Search for the cell housing the specified text and yield its (X, Y) center coordinate. 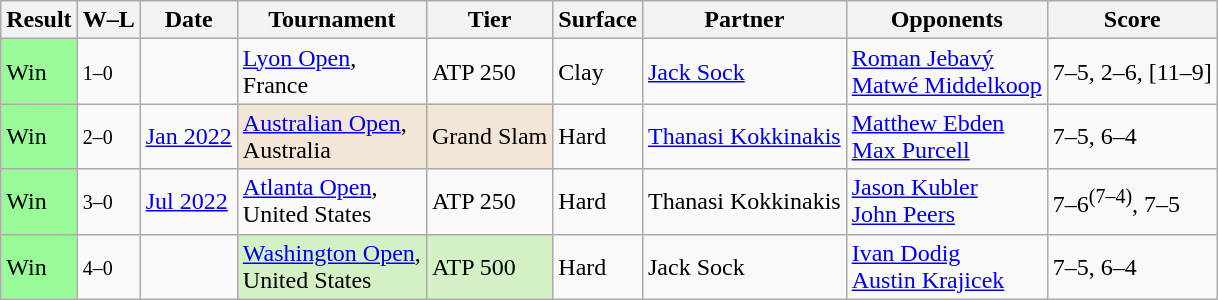
Jul 2022 (188, 202)
Roman Jebavý Matwé Middelkoop (946, 72)
Date (188, 20)
2–0 (108, 136)
Ivan Dodig Austin Krajicek (946, 266)
7–6(7–4), 7–5 (1132, 202)
Tier (489, 20)
Lyon Open, France (332, 72)
4–0 (108, 266)
Matthew Ebden Max Purcell (946, 136)
Result (39, 20)
W–L (108, 20)
Score (1132, 20)
Australian Open, Australia (332, 136)
Washington Open, United States (332, 266)
Jason Kubler John Peers (946, 202)
Surface (598, 20)
ATP 500 (489, 266)
Jan 2022 (188, 136)
1–0 (108, 72)
Tournament (332, 20)
7–5, 2–6, [11–9] (1132, 72)
Clay (598, 72)
Grand Slam (489, 136)
Opponents (946, 20)
3–0 (108, 202)
Partner (744, 20)
Atlanta Open, United States (332, 202)
